Detect which cell encompasses the target text, then output its [X, Y] center coordinate. 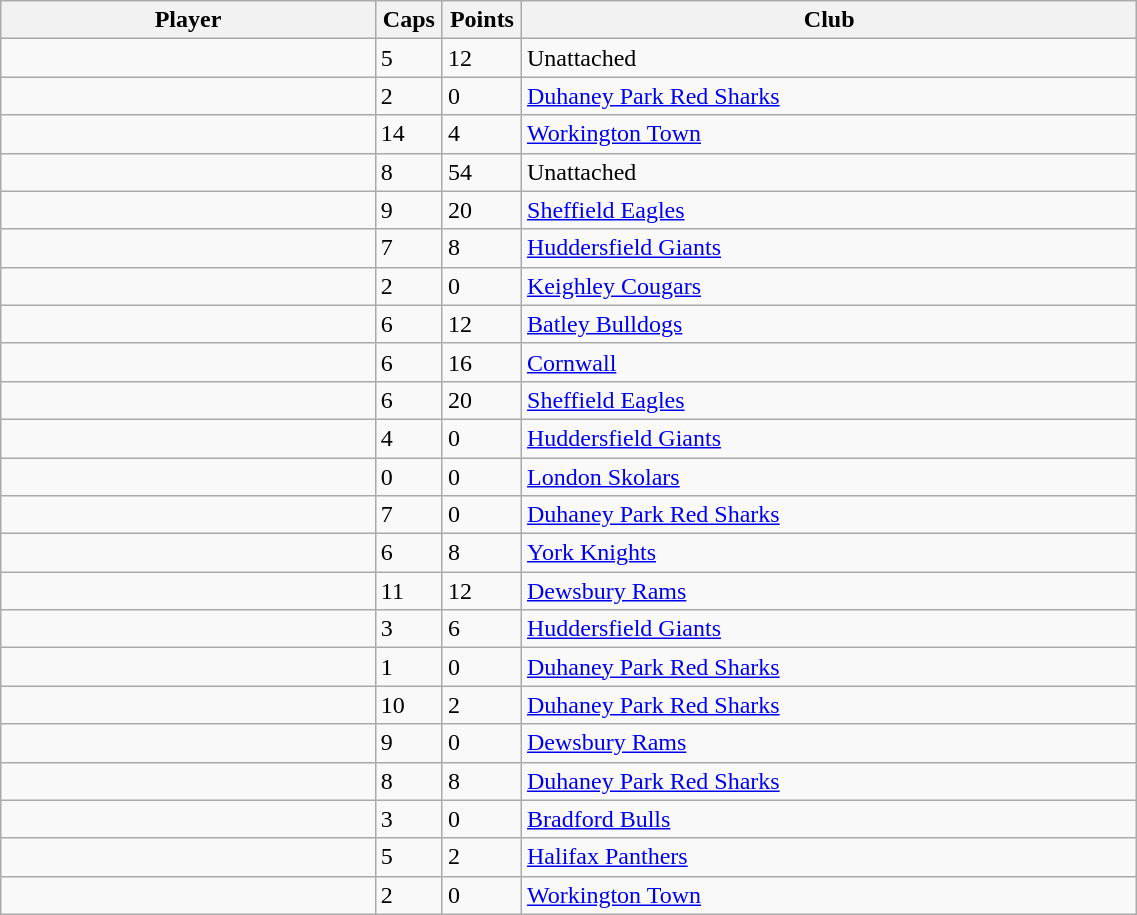
Halifax Panthers [830, 857]
Player [188, 20]
Caps [408, 20]
Cornwall [830, 362]
London Skolars [830, 477]
11 [408, 591]
1 [408, 667]
York Knights [830, 553]
Bradford Bulls [830, 819]
10 [408, 705]
Club [830, 20]
16 [482, 362]
Points [482, 20]
Keighley Cougars [830, 286]
14 [408, 134]
Batley Bulldogs [830, 324]
54 [482, 172]
